For the text-containing cell, return its midpoint in [X, Y] coordinate format. 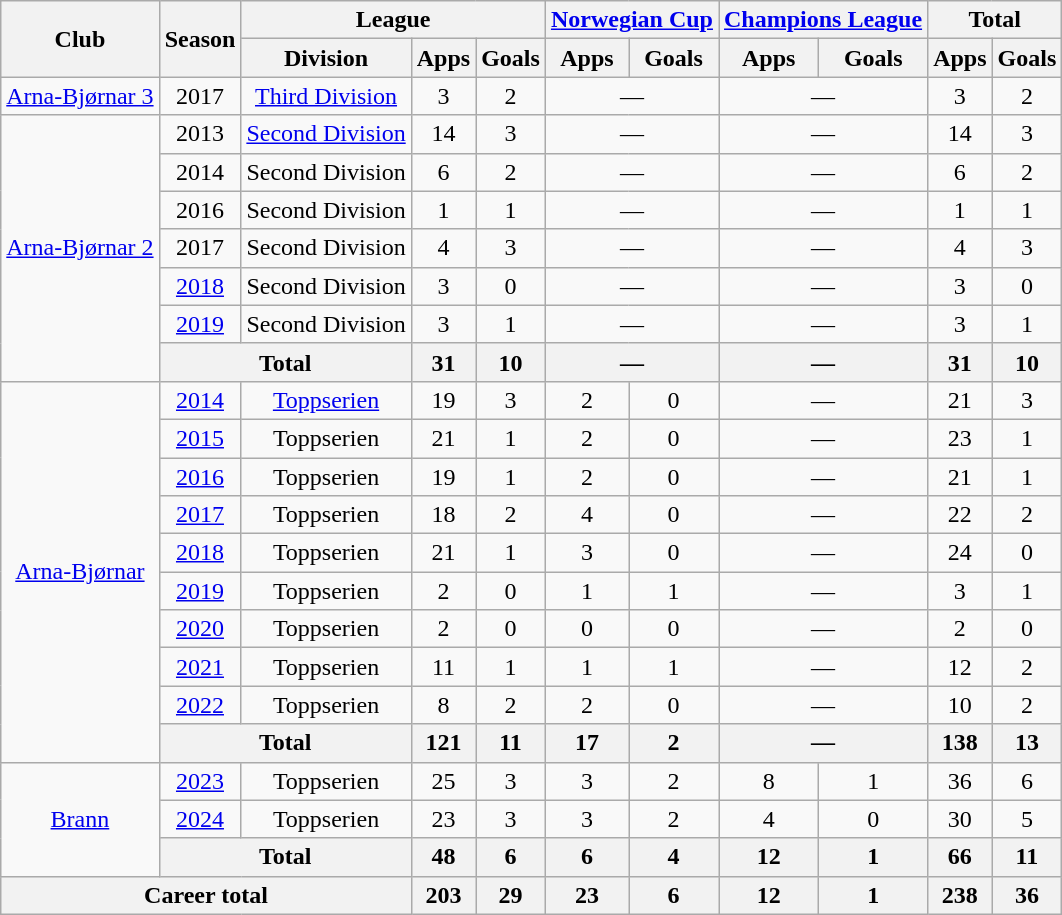
30 [960, 819]
5 [1027, 819]
24 [960, 553]
2024 [200, 819]
29 [511, 895]
203 [443, 895]
Brann [80, 819]
138 [960, 743]
66 [960, 857]
Arna-Bjørnar 2 [80, 248]
22 [960, 515]
Division [326, 58]
2020 [200, 629]
2013 [200, 134]
48 [443, 857]
2022 [200, 705]
Norwegian Cup [632, 20]
121 [443, 743]
18 [443, 515]
17 [586, 743]
Career total [206, 895]
Third Division [326, 96]
Champions League [822, 20]
238 [960, 895]
2021 [200, 667]
Arna-Bjørnar [80, 572]
25 [443, 781]
Club [80, 39]
2023 [200, 781]
Arna-Bjørnar 3 [80, 96]
2015 [200, 438]
13 [1027, 743]
Season [200, 39]
League [394, 20]
